For the text-containing cell, return its midpoint in (x, y) coordinate format. 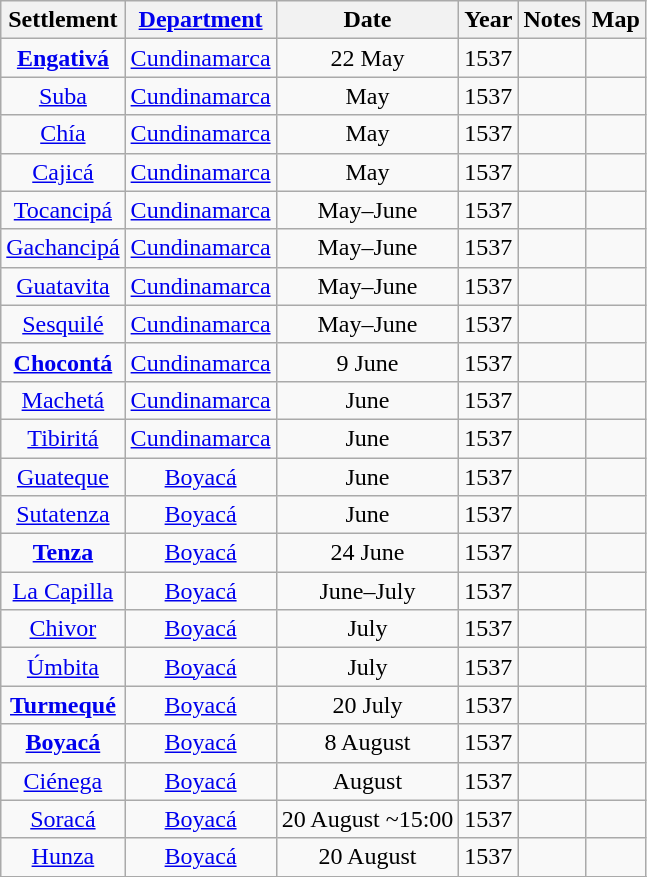
Hunza (63, 857)
August (368, 781)
Tibiritá (63, 438)
June–July (368, 591)
Chía (63, 134)
Settlement (63, 20)
Department (200, 20)
Map (616, 20)
Sesquilé (63, 324)
Úmbita (63, 667)
Date (368, 20)
Chocontá (63, 362)
Ciénega (63, 781)
20 August ~15:00 (368, 819)
Soracá (63, 819)
Chivor (63, 629)
Tocancipá (63, 210)
9 June (368, 362)
Gachancipá (63, 248)
Suba (63, 96)
20 July (368, 705)
22 May (368, 58)
Turmequé (63, 705)
Year (488, 20)
Sutatenza (63, 515)
Notes (552, 20)
Guateque (63, 477)
Guatavita (63, 286)
20 August (368, 857)
La Capilla (63, 591)
Engativá (63, 58)
8 August (368, 743)
Cajicá (63, 172)
Machetá (63, 400)
24 June (368, 553)
Tenza (63, 553)
